Return the [x, y] coordinate for the center point of the cell that contains the specified text.  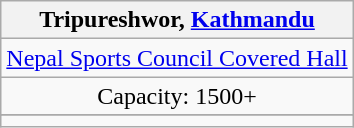
Tripureshwor, Kathmandu [177, 20]
Capacity: 1500+ [177, 96]
Nepal Sports Council Covered Hall [177, 58]
